From the cell containing the given text, extract its center point as (x, y) coordinate. 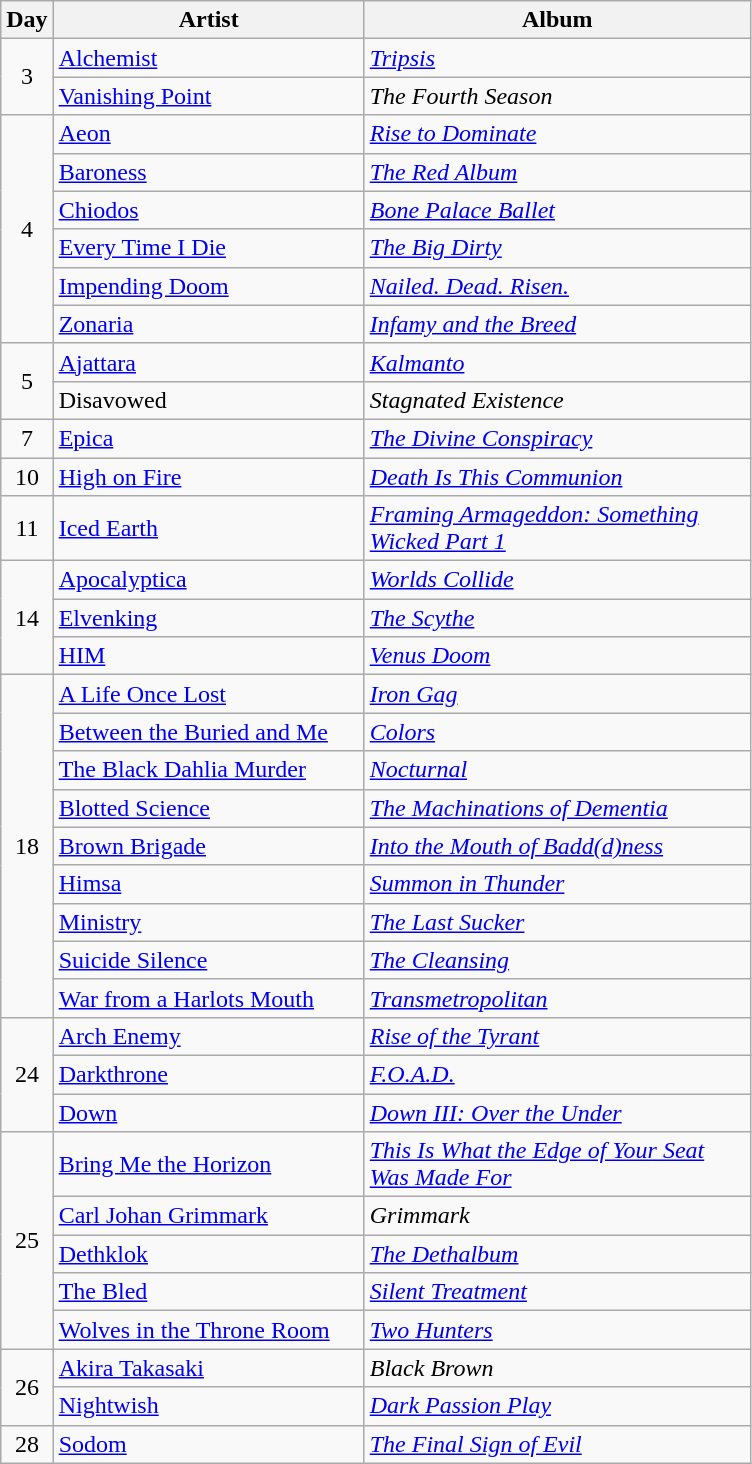
Dethklok (208, 1254)
Aeon (208, 134)
Black Brown (557, 1368)
Vanishing Point (208, 96)
Suicide Silence (208, 960)
Colors (557, 732)
Transmetropolitan (557, 998)
24 (27, 1074)
10 (27, 477)
The Red Album (557, 172)
Blotted Science (208, 808)
Apocalyptica (208, 580)
Down (208, 1113)
28 (27, 1444)
18 (27, 846)
Chiodos (208, 210)
Nailed. Dead. Risen. (557, 286)
Ajattara (208, 362)
Every Time I Die (208, 248)
Arch Enemy (208, 1036)
F.O.A.D. (557, 1074)
Alchemist (208, 58)
High on Fire (208, 477)
Zonaria (208, 324)
The Final Sign of Evil (557, 1444)
Ministry (208, 922)
Grimmark (557, 1216)
Wolves in the Throne Room (208, 1330)
This Is What the Edge of Your Seat Was Made For (557, 1164)
Akira Takasaki (208, 1368)
7 (27, 438)
25 (27, 1240)
Venus Doom (557, 656)
The Big Dirty (557, 248)
Stagnated Existence (557, 400)
Impending Doom (208, 286)
Album (557, 20)
Carl Johan Grimmark (208, 1216)
Bone Palace Ballet (557, 210)
Nightwish (208, 1406)
The Dethalbum (557, 1254)
Disavowed (208, 400)
Artist (208, 20)
Day (27, 20)
The Scythe (557, 618)
Darkthrone (208, 1074)
Bring Me the Horizon (208, 1164)
A Life Once Lost (208, 694)
Silent Treatment (557, 1292)
The Bled (208, 1292)
The Cleansing (557, 960)
Dark Passion Play (557, 1406)
Iron Gag (557, 694)
Summon in Thunder (557, 884)
Himsa (208, 884)
War from a Harlots Mouth (208, 998)
The Machinations of Dementia (557, 808)
Down III: Over the Under (557, 1113)
Worlds Collide (557, 580)
The Fourth Season (557, 96)
Rise of the Tyrant (557, 1036)
HIM (208, 656)
Baroness (208, 172)
The Black Dahlia Murder (208, 770)
Framing Armageddon: Something Wicked Part 1 (557, 528)
Between the Buried and Me (208, 732)
Nocturnal (557, 770)
Two Hunters (557, 1330)
Kalmanto (557, 362)
26 (27, 1387)
11 (27, 528)
14 (27, 618)
Rise to Dominate (557, 134)
Tripsis (557, 58)
Infamy and the Breed (557, 324)
The Divine Conspiracy (557, 438)
5 (27, 381)
Iced Earth (208, 528)
Sodom (208, 1444)
4 (27, 229)
Brown Brigade (208, 846)
The Last Sucker (557, 922)
3 (27, 77)
Death Is This Communion (557, 477)
Elvenking (208, 618)
Epica (208, 438)
Into the Mouth of Badd(d)ness (557, 846)
